Output the [x, y] coordinate of the center of the cell containing the given text.  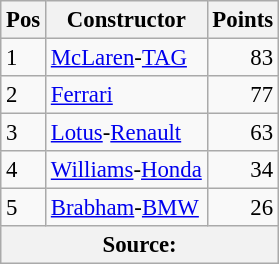
Brabham-BMW [127, 208]
4 [24, 170]
McLaren-TAG [127, 58]
34 [242, 170]
1 [24, 58]
Constructor [127, 20]
26 [242, 208]
Pos [24, 20]
77 [242, 95]
Williams-Honda [127, 170]
Points [242, 20]
Ferrari [127, 95]
83 [242, 58]
3 [24, 133]
2 [24, 95]
Lotus-Renault [127, 133]
5 [24, 208]
63 [242, 133]
Source: [140, 245]
